For the text-containing cell, return its midpoint in [x, y] coordinate format. 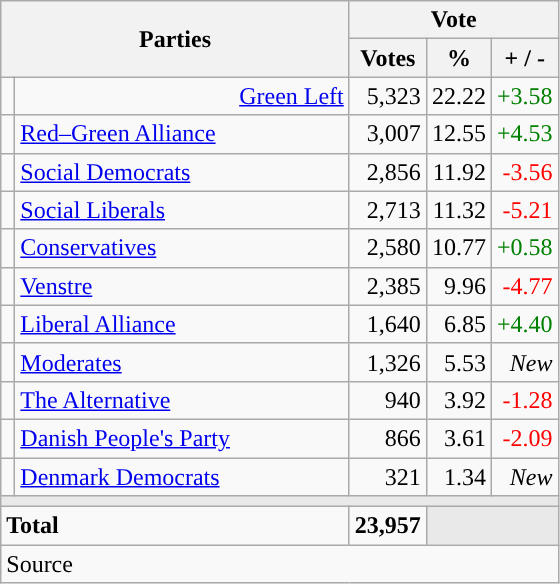
9.96 [458, 286]
Red–Green Alliance [182, 134]
6.85 [458, 324]
+4.53 [524, 134]
+0.58 [524, 248]
22.22 [458, 96]
11.32 [458, 210]
+3.58 [524, 96]
Conservatives [182, 248]
2,385 [388, 286]
Votes [388, 58]
Vote [454, 20]
1,640 [388, 324]
-2.09 [524, 438]
-1.28 [524, 400]
-5.21 [524, 210]
Green Left [182, 96]
3.92 [458, 400]
866 [388, 438]
1,326 [388, 362]
+ / - [524, 58]
5.53 [458, 362]
Denmark Democrats [182, 477]
1.34 [458, 477]
940 [388, 400]
2,713 [388, 210]
-3.56 [524, 172]
Total [176, 526]
Social Liberals [182, 210]
10.77 [458, 248]
Venstre [182, 286]
11.92 [458, 172]
3,007 [388, 134]
Parties [176, 39]
% [458, 58]
321 [388, 477]
3.61 [458, 438]
12.55 [458, 134]
5,323 [388, 96]
Moderates [182, 362]
Social Democrats [182, 172]
Source [280, 564]
The Alternative [182, 400]
-4.77 [524, 286]
23,957 [388, 526]
Liberal Alliance [182, 324]
2,580 [388, 248]
2,856 [388, 172]
Danish People's Party [182, 438]
+4.40 [524, 324]
